Locate the cell with the specified text and output its (X, Y) center coordinate. 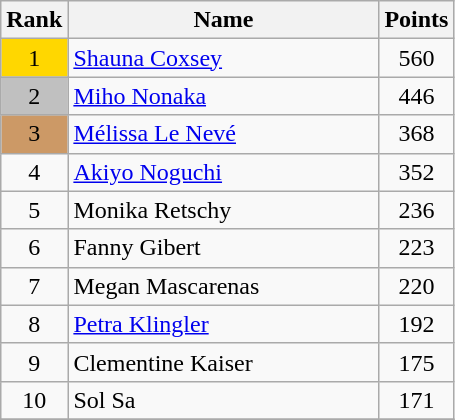
220 (416, 286)
446 (416, 96)
Points (416, 20)
Sol Sa (224, 400)
5 (34, 210)
560 (416, 58)
Name (224, 20)
Miho Nonaka (224, 96)
9 (34, 362)
1 (34, 58)
Megan Mascarenas (224, 286)
Clementine Kaiser (224, 362)
3 (34, 134)
236 (416, 210)
175 (416, 362)
Shauna Coxsey (224, 58)
Rank (34, 20)
6 (34, 248)
Fanny Gibert (224, 248)
Mélissa Le Nevé (224, 134)
10 (34, 400)
223 (416, 248)
2 (34, 96)
4 (34, 172)
Monika Retschy (224, 210)
368 (416, 134)
192 (416, 324)
Petra Klingler (224, 324)
7 (34, 286)
Akiyo Noguchi (224, 172)
171 (416, 400)
352 (416, 172)
8 (34, 324)
